Find where the given text appears and provide that cell's center as [X, Y] coordinate. 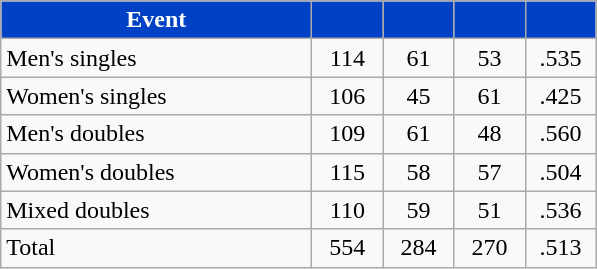
Men's singles [156, 58]
110 [348, 210]
.425 [560, 96]
48 [490, 134]
106 [348, 96]
Total [156, 248]
.504 [560, 172]
.513 [560, 248]
53 [490, 58]
.535 [560, 58]
114 [348, 58]
554 [348, 248]
Mixed doubles [156, 210]
57 [490, 172]
270 [490, 248]
Event [156, 20]
.560 [560, 134]
Men's doubles [156, 134]
58 [418, 172]
109 [348, 134]
51 [490, 210]
Women's singles [156, 96]
.536 [560, 210]
45 [418, 96]
115 [348, 172]
284 [418, 248]
59 [418, 210]
Women's doubles [156, 172]
